Scan for the cell matching the given text and deliver its (x, y) coordinate at center. 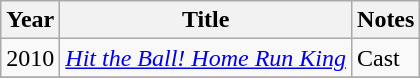
Notes (386, 20)
Title (206, 20)
2010 (30, 58)
Cast (386, 58)
Year (30, 20)
Hit the Ball! Home Run King (206, 58)
